Return the [x, y] coordinate for the center point of the cell that contains the specified text.  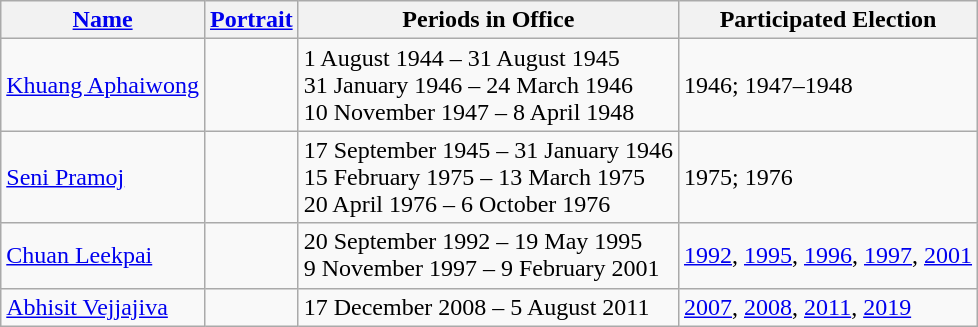
20 September 1992 – 19 May 19959 November 1997 – 9 February 2001 [488, 256]
Periods in Office [488, 20]
2007, 2008, 2011, 2019 [828, 307]
17 December 2008 – 5 August 2011 [488, 307]
Portrait [251, 20]
Name [103, 20]
Khuang Aphaiwong [103, 85]
Seni Pramoj [103, 177]
1946; 1947–1948 [828, 85]
1992, 1995, 1996, 1997, 2001 [828, 256]
Chuan Leekpai [103, 256]
17 September 1945 – 31 January 194615 February 1975 – 13 March 197520 April 1976 – 6 October 1976 [488, 177]
Participated Election [828, 20]
1 August 1944 – 31 August 194531 January 1946 – 24 March 194610 November 1947 – 8 April 1948 [488, 85]
Abhisit Vejjajiva [103, 307]
1975; 1976 [828, 177]
